Return the (X, Y) coordinate for the center point of the cell that contains the specified text.  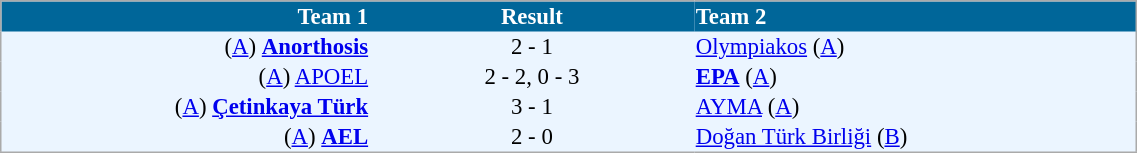
Team 2 (916, 16)
Team 1 (186, 16)
(A) Anorthosis (186, 47)
(A) Çetinkaya Türk (186, 107)
(A) APOEL (186, 77)
Result (532, 16)
3 - 1 (532, 107)
2 - 0 (532, 137)
2 - 1 (532, 47)
(A) AEL (186, 137)
AYMA (A) (916, 107)
Doğan Türk Birliği (B) (916, 137)
EPA (A) (916, 77)
Olympiakos (A) (916, 47)
2 - 2, 0 - 3 (532, 77)
